From the cell containing the given text, extract its center point as [X, Y] coordinate. 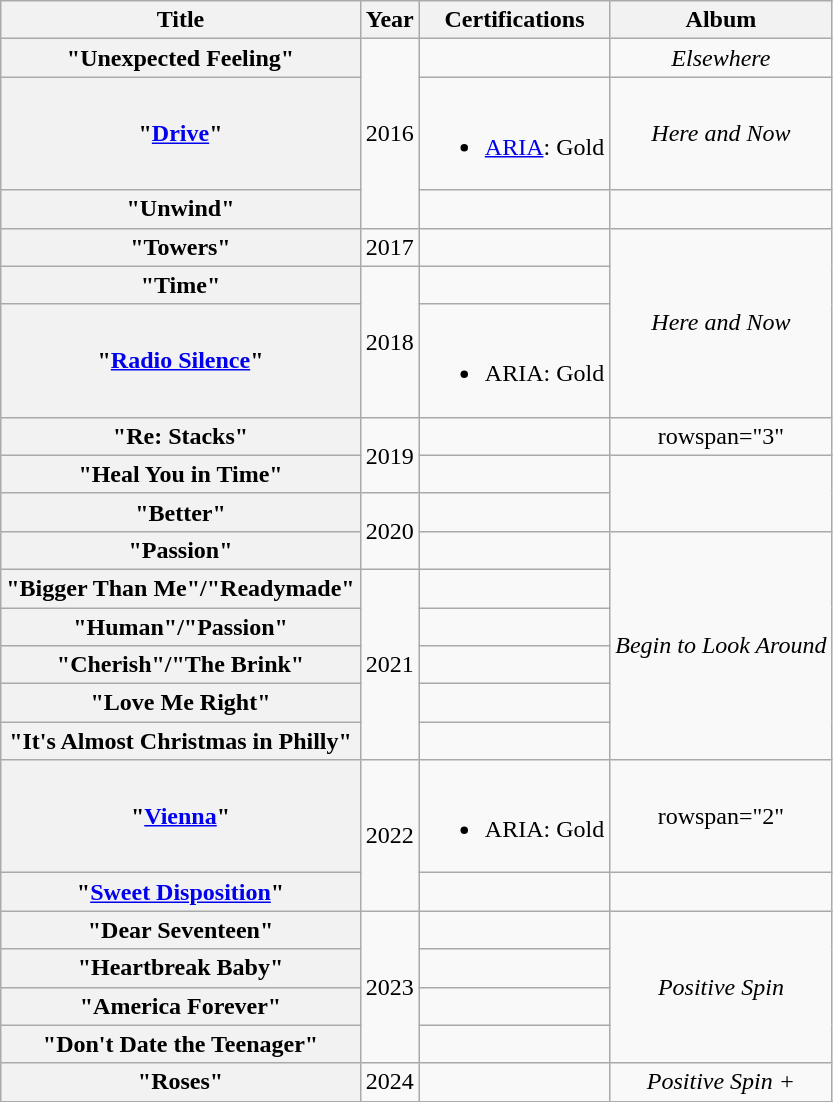
Certifications [514, 20]
"Heartbreak Baby" [180, 968]
"Heal You in Time" [180, 474]
2018 [390, 342]
rowspan="2" [721, 816]
rowspan="3" [721, 436]
"Better" [180, 512]
"Unwind" [180, 209]
"Human"/"Passion" [180, 627]
Positive Spin [721, 987]
"Love Me Right" [180, 703]
"Don't Date the Teenager" [180, 1044]
2022 [390, 836]
Year [390, 20]
2017 [390, 247]
2021 [390, 664]
"Towers" [180, 247]
2020 [390, 531]
Title [180, 20]
"Passion" [180, 550]
"Re: Stacks" [180, 436]
"Unexpected Feeling" [180, 58]
"Sweet Disposition" [180, 892]
"Dear Seventeen" [180, 930]
2023 [390, 987]
"America Forever" [180, 1006]
"Radio Silence" [180, 360]
"Cherish"/"The Brink" [180, 665]
"It's Almost Christmas in Philly" [180, 741]
Begin to Look Around [721, 645]
Album [721, 20]
"Drive" [180, 134]
2024 [390, 1082]
Positive Spin + [721, 1082]
"Roses" [180, 1082]
"Vienna" [180, 816]
2019 [390, 455]
"Bigger Than Me"/"Readymade" [180, 588]
Elsewhere [721, 58]
"Time" [180, 285]
2016 [390, 134]
